Return [x, y] of the center of cell containing provided text 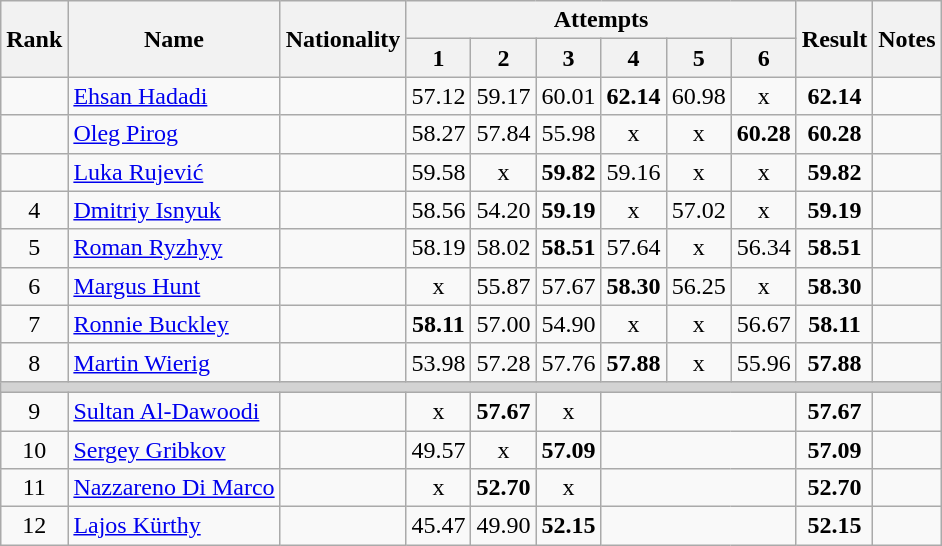
57.84 [504, 134]
Name [174, 39]
59.17 [504, 96]
54.20 [504, 210]
9 [34, 411]
55.96 [764, 362]
56.34 [764, 248]
58.56 [438, 210]
3 [568, 58]
Notes [907, 39]
53.98 [438, 362]
57.64 [634, 248]
Lajos Kürthy [174, 526]
Luka Rujević [174, 172]
Ronnie Buckley [174, 324]
Nazzareno Di Marco [174, 488]
8 [34, 362]
Oleg Pirog [174, 134]
55.98 [568, 134]
Nationality [343, 39]
58.27 [438, 134]
Roman Ryzhyy [174, 248]
58.19 [438, 248]
57.28 [504, 362]
11 [34, 488]
58.02 [504, 248]
57.02 [698, 210]
Result [834, 39]
7 [34, 324]
1 [438, 58]
Rank [34, 39]
Sergey Gribkov [174, 449]
Martin Wierig [174, 362]
Dmitriy Isnyuk [174, 210]
56.25 [698, 286]
57.00 [504, 324]
Attempts [601, 20]
57.76 [568, 362]
10 [34, 449]
45.47 [438, 526]
60.98 [698, 96]
54.90 [568, 324]
60.01 [568, 96]
Ehsan Hadadi [174, 96]
59.58 [438, 172]
49.90 [504, 526]
Sultan Al-Dawoodi [174, 411]
59.16 [634, 172]
57.12 [438, 96]
Margus Hunt [174, 286]
2 [504, 58]
55.87 [504, 286]
49.57 [438, 449]
12 [34, 526]
56.67 [764, 324]
